Return (x, y) of the center of cell containing provided text 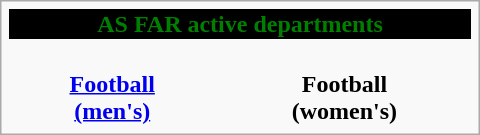
Football(women's) (344, 84)
AS FAR active departments (240, 24)
Football(men's) (112, 84)
